Locate the cell with the specified text and output its [X, Y] center coordinate. 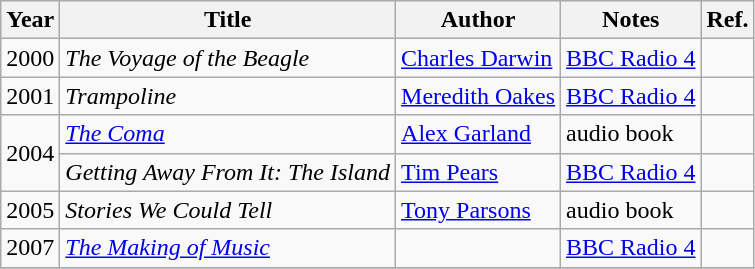
Trampoline [228, 96]
The Making of Music [228, 248]
2001 [30, 96]
Stories We Could Tell [228, 210]
2005 [30, 210]
Charles Darwin [478, 58]
2007 [30, 248]
Meredith Oakes [478, 96]
Ref. [728, 20]
2004 [30, 153]
Getting Away From It: The Island [228, 172]
Notes [631, 20]
The Voyage of the Beagle [228, 58]
Alex Garland [478, 134]
Tony Parsons [478, 210]
Tim Pears [478, 172]
Year [30, 20]
The Coma [228, 134]
Title [228, 20]
Author [478, 20]
2000 [30, 58]
